Capture the cell that displays the provided text and extract its (x, y) central coordinate. 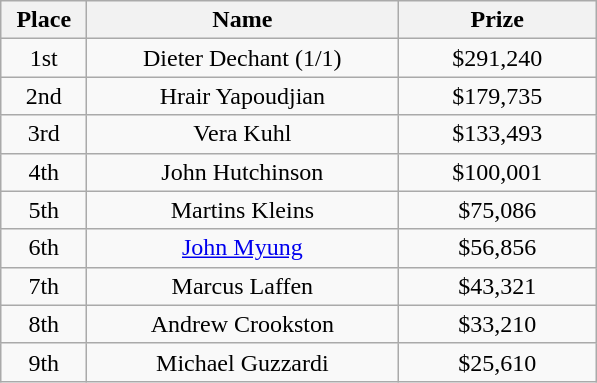
1st (44, 58)
Place (44, 20)
Name (242, 20)
8th (44, 324)
$25,610 (498, 362)
$33,210 (498, 324)
Prize (498, 20)
John Hutchinson (242, 172)
$133,493 (498, 134)
$100,001 (498, 172)
7th (44, 286)
Marcus Laffen (242, 286)
Andrew Crookston (242, 324)
$75,086 (498, 210)
5th (44, 210)
6th (44, 248)
$179,735 (498, 96)
John Myung (242, 248)
Hrair Yapoudjian (242, 96)
Vera Kuhl (242, 134)
2nd (44, 96)
4th (44, 172)
Martins Kleins (242, 210)
3rd (44, 134)
$291,240 (498, 58)
$43,321 (498, 286)
Michael Guzzardi (242, 362)
9th (44, 362)
$56,856 (498, 248)
Dieter Dechant (1/1) (242, 58)
